Locate the cell with the specified text and output its (x, y) center coordinate. 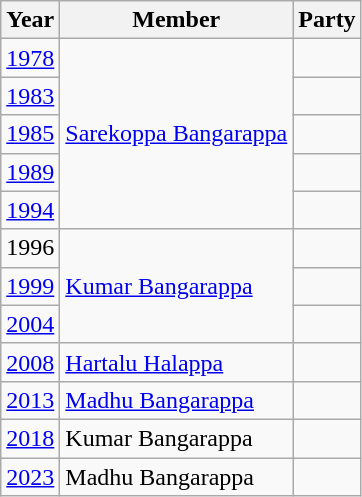
Member (176, 20)
1978 (30, 58)
Year (30, 20)
2018 (30, 438)
2023 (30, 477)
2008 (30, 362)
1985 (30, 134)
Hartalu Halappa (176, 362)
Sarekoppa Bangarappa (176, 134)
1996 (30, 248)
1994 (30, 210)
2004 (30, 324)
Party (327, 20)
2013 (30, 400)
1999 (30, 286)
1983 (30, 96)
1989 (30, 172)
